Extract the [X, Y] coordinate from the center of the cell holding the provided text.  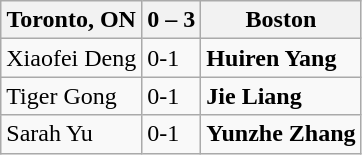
Xiaofei Deng [72, 58]
Huiren Yang [281, 58]
Boston [281, 20]
Yunzhe Zhang [281, 134]
Toronto, ON [72, 20]
Tiger Gong [72, 96]
Sarah Yu [72, 134]
0 – 3 [172, 20]
Jie Liang [281, 96]
